Determine the [X, Y] coordinate at the center of the cell enclosing the given text.  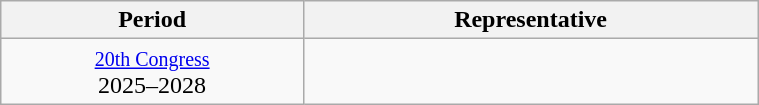
Representative [530, 20]
Period [152, 20]
20th Congress2025–2028 [152, 72]
